Provide the [X, Y] coordinate of the cell's center where the given text is located.  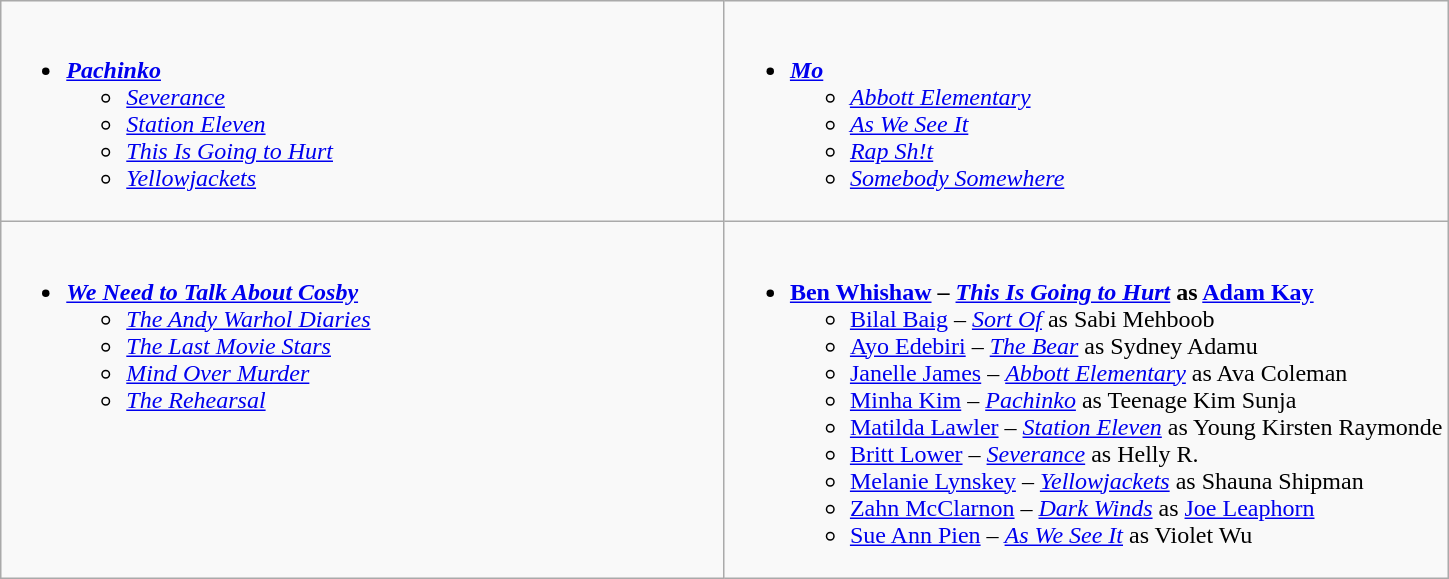
We Need to Talk About CosbyThe Andy Warhol DiariesThe Last Movie StarsMind Over MurderThe Rehearsal [363, 400]
PachinkoSeveranceStation ElevenThis Is Going to HurtYellowjackets [363, 112]
MoAbbott ElementaryAs We See ItRap Sh!tSomebody Somewhere [1086, 112]
